Identify which cell holds the provided text, then report its (X, Y) central coordinate. 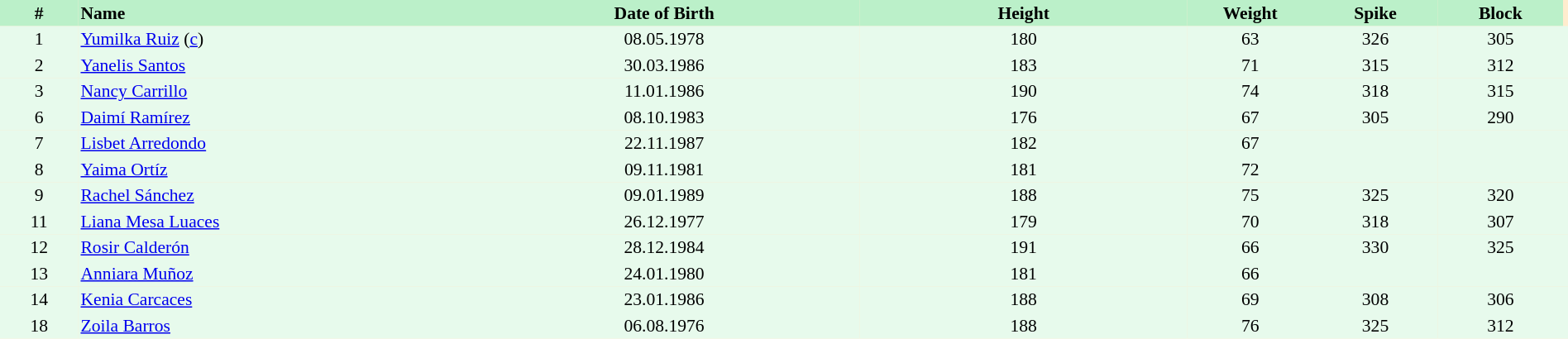
72 (1250, 169)
330 (1374, 248)
Kenia Carcaces (273, 299)
30.03.1986 (664, 65)
# (39, 13)
69 (1250, 299)
Rosir Calderón (273, 248)
08.10.1983 (664, 117)
290 (1500, 117)
75 (1250, 195)
Daimí Ramírez (273, 117)
Weight (1250, 13)
307 (1500, 222)
14 (39, 299)
7 (39, 144)
06.08.1976 (664, 326)
26.12.1977 (664, 222)
320 (1500, 195)
18 (39, 326)
Name (273, 13)
Anniara Muñoz (273, 274)
Spike (1374, 13)
6 (39, 117)
09.11.1981 (664, 169)
180 (1024, 40)
24.01.1980 (664, 274)
9 (39, 195)
74 (1250, 91)
Block (1500, 13)
70 (1250, 222)
Lisbet Arredondo (273, 144)
Rachel Sánchez (273, 195)
76 (1250, 326)
Yumilka Ruiz (c) (273, 40)
22.11.1987 (664, 144)
23.01.1986 (664, 299)
13 (39, 274)
Zoila Barros (273, 326)
190 (1024, 91)
12 (39, 248)
Date of Birth (664, 13)
8 (39, 169)
71 (1250, 65)
09.01.1989 (664, 195)
63 (1250, 40)
11.01.1986 (664, 91)
179 (1024, 222)
Nancy Carrillo (273, 91)
326 (1374, 40)
308 (1374, 299)
Height (1024, 13)
2 (39, 65)
1 (39, 40)
11 (39, 222)
183 (1024, 65)
Yanelis Santos (273, 65)
Liana Mesa Luaces (273, 222)
306 (1500, 299)
08.05.1978 (664, 40)
Yaima Ortíz (273, 169)
3 (39, 91)
176 (1024, 117)
191 (1024, 248)
28.12.1984 (664, 248)
182 (1024, 144)
